Return the (X, Y) coordinate for the center point of the cell that contains the specified text.  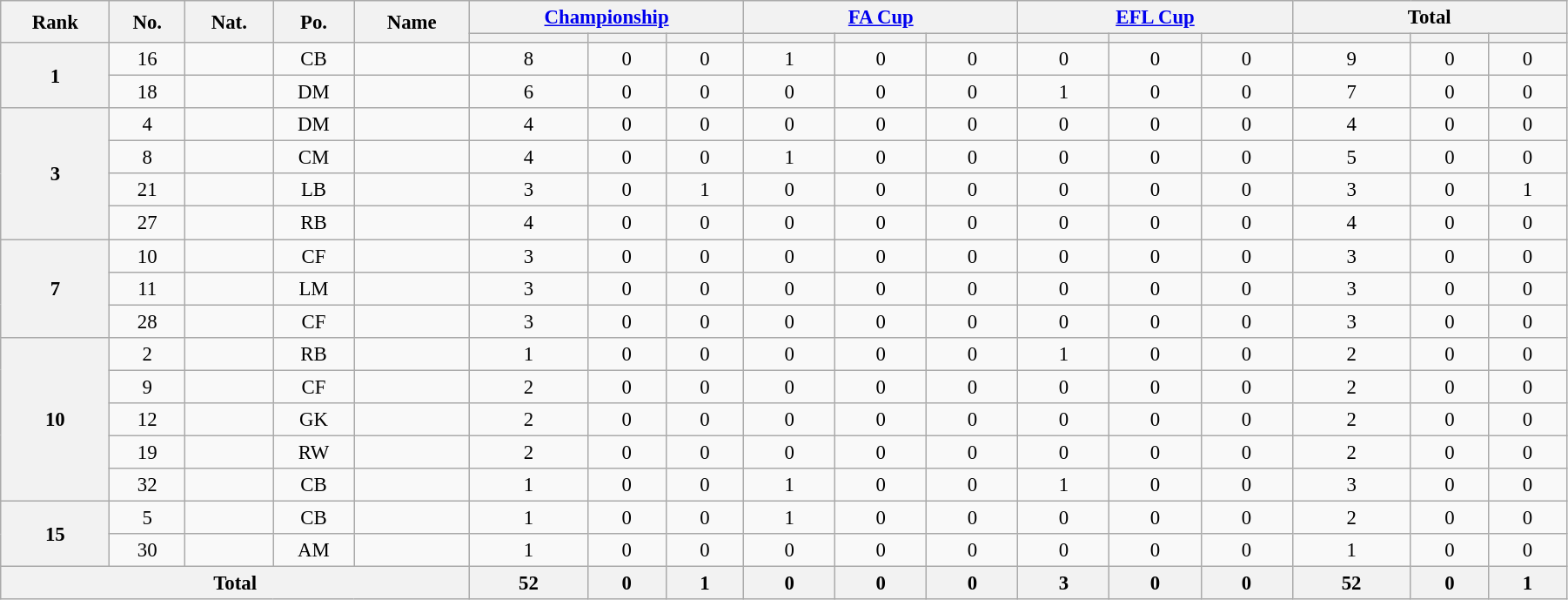
Nat. (230, 22)
Championship (606, 17)
27 (148, 223)
15 (56, 533)
EFL Cup (1156, 17)
12 (148, 420)
LB (313, 191)
No. (148, 22)
Rank (56, 22)
28 (148, 321)
Name (412, 22)
6 (528, 92)
16 (148, 59)
RW (313, 452)
30 (148, 550)
GK (313, 420)
18 (148, 92)
AM (313, 550)
19 (148, 452)
11 (148, 288)
LM (313, 288)
CM (313, 158)
Po. (313, 22)
FA Cup (881, 17)
21 (148, 191)
32 (148, 485)
